Find where the given text appears and provide that cell's center as (x, y) coordinate. 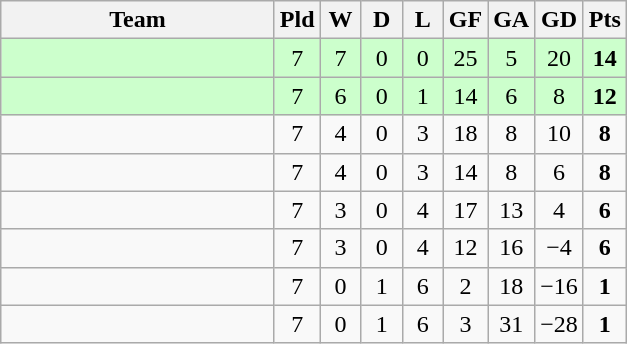
D (382, 20)
31 (512, 324)
17 (465, 210)
W (340, 20)
5 (512, 58)
10 (560, 134)
−16 (560, 286)
Pld (297, 20)
GD (560, 20)
25 (465, 58)
−28 (560, 324)
Team (138, 20)
GA (512, 20)
2 (465, 286)
20 (560, 58)
13 (512, 210)
Pts (604, 20)
GF (465, 20)
−4 (560, 248)
L (422, 20)
16 (512, 248)
